Return [X, Y] of the center of cell containing provided text 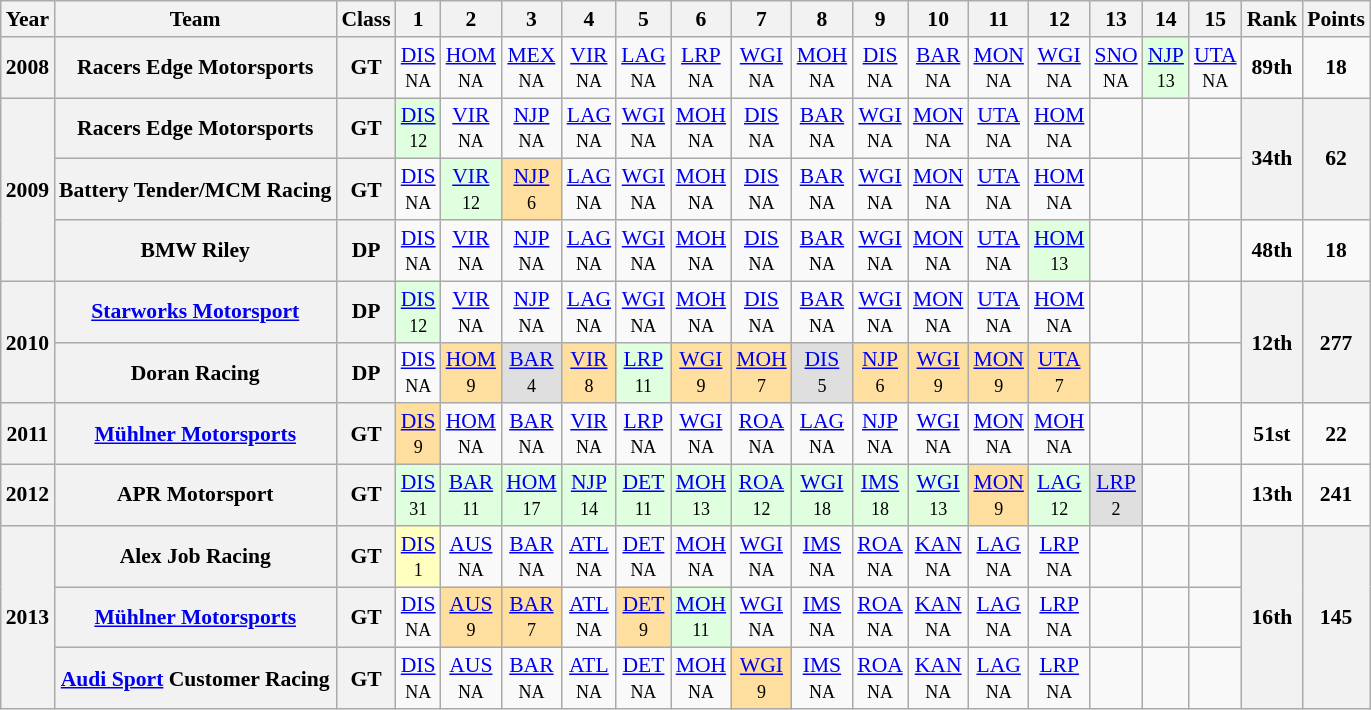
277 [1336, 342]
241 [1336, 496]
13 [1116, 19]
Team [195, 19]
IMS18 [880, 496]
VIR8 [589, 372]
2009 [28, 190]
Battery Tender/MCM Racing [195, 190]
9 [880, 19]
BAR11 [472, 496]
MOH7 [762, 372]
BAR4 [532, 372]
ROA12 [762, 496]
2012 [28, 496]
2013 [28, 618]
HOM17 [532, 496]
NJP13 [1166, 68]
Audi Sport Customer Racing [195, 678]
51st [1272, 434]
3 [532, 19]
Points [1336, 19]
10 [938, 19]
DET11 [643, 496]
11 [998, 19]
DIS 9 [418, 434]
12 [1060, 19]
SNONA [1116, 68]
APR Motorsport [195, 496]
BMW Riley [195, 250]
13th [1272, 496]
WGI13 [938, 496]
MOH11 [702, 618]
15 [1216, 19]
7 [762, 19]
1 [418, 19]
2 [472, 19]
Class [366, 19]
Alex Job Racing [195, 556]
NJP14 [589, 496]
2010 [28, 342]
LRP2 [1116, 496]
89th [1272, 68]
MOH13 [702, 496]
DIS 31 [418, 496]
DIS 5 [822, 372]
DIS 1 [418, 556]
HOM9 [472, 372]
Doran Racing [195, 372]
14 [1166, 19]
AUS9 [472, 618]
8 [822, 19]
DET9 [643, 618]
2011 [28, 434]
Year [28, 19]
22 [1336, 434]
2008 [28, 68]
34th [1272, 159]
MEXNA [532, 68]
6 [702, 19]
WGI18 [822, 496]
HOM13 [1060, 250]
UTA7 [1060, 372]
Starworks Motorsport [195, 312]
4 [589, 19]
LAG12 [1060, 496]
62 [1336, 159]
48th [1272, 250]
12th [1272, 342]
145 [1336, 618]
16th [1272, 618]
Rank [1272, 19]
BAR7 [532, 618]
LRP11 [643, 372]
VIR12 [472, 190]
5 [643, 19]
